Pinpoint the cell where the given text exists, returning its [x, y] midpoint coordinate. 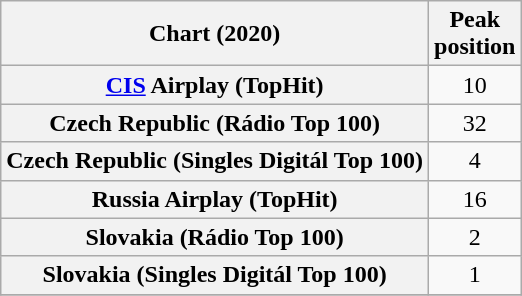
Russia Airplay (TopHit) [215, 199]
Peakposition [475, 34]
Chart (2020) [215, 34]
CIS Airplay (TopHit) [215, 85]
2 [475, 237]
Slovakia (Rádio Top 100) [215, 237]
1 [475, 275]
Czech Republic (Singles Digitál Top 100) [215, 161]
16 [475, 199]
10 [475, 85]
Slovakia (Singles Digitál Top 100) [215, 275]
Czech Republic (Rádio Top 100) [215, 123]
32 [475, 123]
4 [475, 161]
